Search for the cell housing the specified text and yield its (x, y) center coordinate. 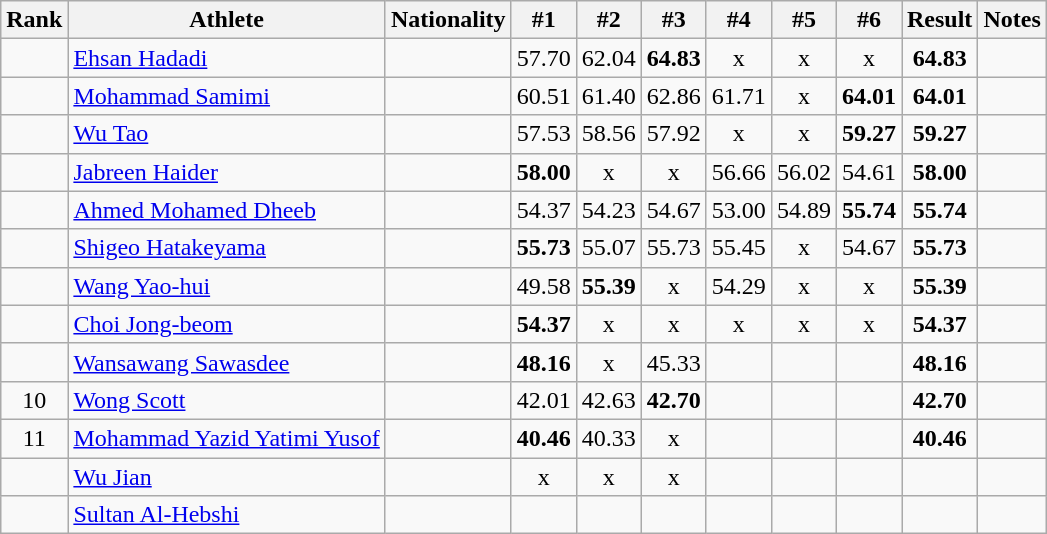
#6 (868, 20)
62.04 (608, 58)
#5 (804, 20)
54.29 (738, 286)
53.00 (738, 210)
61.71 (738, 96)
42.63 (608, 400)
#3 (674, 20)
60.51 (544, 96)
Rank (34, 20)
Result (940, 20)
45.33 (674, 362)
58.56 (608, 134)
55.45 (738, 248)
Wu Jian (227, 477)
62.86 (674, 96)
57.92 (674, 134)
Wansawang Sawasdee (227, 362)
10 (34, 400)
#1 (544, 20)
42.01 (544, 400)
55.07 (608, 248)
40.33 (608, 438)
Mohammad Samimi (227, 96)
Shigeo Hatakeyama (227, 248)
49.58 (544, 286)
11 (34, 438)
Athlete (227, 20)
56.02 (804, 172)
57.70 (544, 58)
#2 (608, 20)
57.53 (544, 134)
54.23 (608, 210)
Ehsan Hadadi (227, 58)
54.89 (804, 210)
Wang Yao-hui (227, 286)
Jabreen Haider (227, 172)
Sultan Al-Hebshi (227, 515)
Wong Scott (227, 400)
Notes (1012, 20)
#4 (738, 20)
Mohammad Yazid Yatimi Yusof (227, 438)
61.40 (608, 96)
Ahmed Mohamed Dheeb (227, 210)
54.61 (868, 172)
Nationality (448, 20)
Wu Tao (227, 134)
Choi Jong-beom (227, 324)
56.66 (738, 172)
